Find where the given text appears and provide that cell's center as (x, y) coordinate. 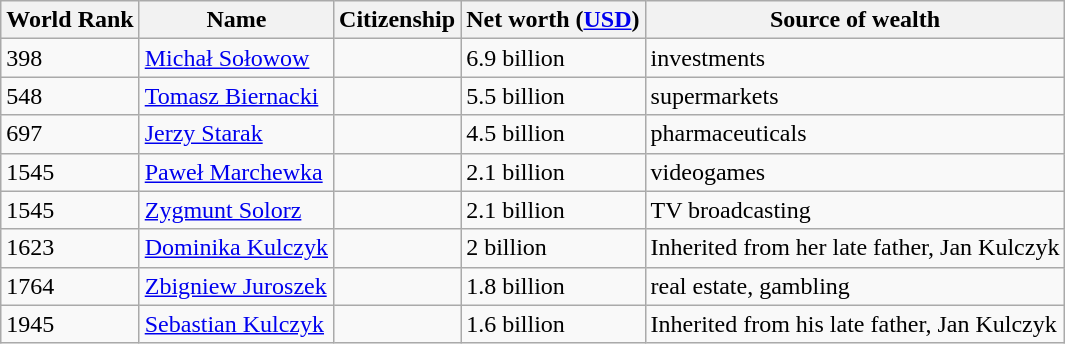
investments (855, 58)
1.8 billion (553, 286)
Sebastian Kulczyk (236, 324)
1945 (70, 324)
Tomasz Biernacki (236, 96)
697 (70, 134)
Net worth (USD) (553, 20)
Zygmunt Solorz (236, 210)
5.5 billion (553, 96)
World Rank (70, 20)
Inherited from her late father, Jan Kulczyk (855, 248)
Dominika Kulczyk (236, 248)
Name (236, 20)
4.5 billion (553, 134)
6.9 billion (553, 58)
TV broadcasting (855, 210)
videogames (855, 172)
Inherited from his late father, Jan Kulczyk (855, 324)
pharmaceuticals (855, 134)
real estate, gambling (855, 286)
Citizenship (398, 20)
2 billion (553, 248)
Michał Sołowow (236, 58)
548 (70, 96)
Zbigniew Juroszek (236, 286)
1764 (70, 286)
398 (70, 58)
1.6 billion (553, 324)
Source of wealth (855, 20)
Paweł Marchewka (236, 172)
Jerzy Starak (236, 134)
supermarkets (855, 96)
1623 (70, 248)
